Scan for the cell matching the given text and deliver its [x, y] coordinate at center. 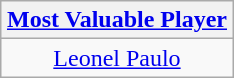
Most Valuable Player [116, 20]
Leonel Paulo [116, 58]
